Find where the given text appears and provide that cell's center as [x, y] coordinate. 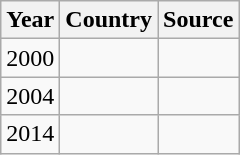
Year [30, 20]
2000 [30, 58]
2014 [30, 134]
2004 [30, 96]
Source [198, 20]
Country [109, 20]
